Find where the given text appears and provide that cell's center as [x, y] coordinate. 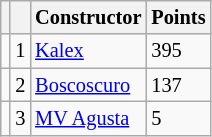
Constructor [88, 17]
395 [178, 51]
1 [20, 51]
5 [178, 118]
Points [178, 17]
Kalex [88, 51]
3 [20, 118]
2 [20, 85]
MV Agusta [88, 118]
137 [178, 85]
Boscoscuro [88, 85]
